Find where the given text appears and provide that cell's center as (X, Y) coordinate. 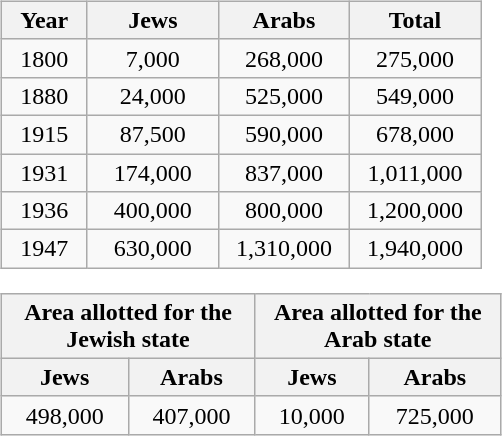
725,000 (435, 415)
525,000 (284, 96)
1915 (44, 134)
1,310,000 (284, 249)
1931 (44, 173)
Total (414, 20)
7,000 (152, 58)
1947 (44, 249)
268,000 (284, 58)
10,000 (312, 415)
590,000 (284, 134)
87,500 (152, 134)
1,200,000 (414, 211)
1880 (44, 96)
1800 (44, 58)
1,011,000 (414, 173)
549,000 (414, 96)
837,000 (284, 173)
Area allotted for the Jewish state (128, 326)
498,000 (64, 415)
1,940,000 (414, 249)
Area allotted for the Arab state (378, 326)
400,000 (152, 211)
630,000 (152, 249)
407,000 (192, 415)
800,000 (284, 211)
275,000 (414, 58)
678,000 (414, 134)
1936 (44, 211)
Year (44, 20)
24,000 (152, 96)
174,000 (152, 173)
